Return the (X, Y) coordinate for the center point of the cell that contains the specified text.  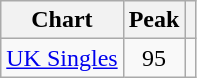
Peak (154, 20)
UK Singles (62, 58)
Chart (62, 20)
95 (154, 58)
